Return [X, Y] of the center of cell containing provided text 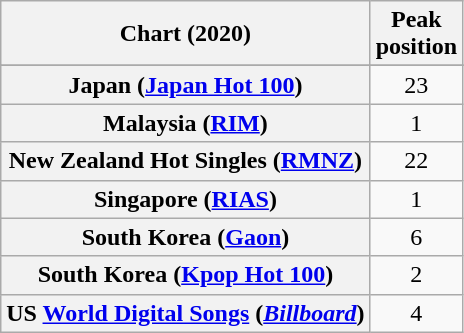
South Korea (Kpop Hot 100) [186, 275]
6 [416, 237]
South Korea (Gaon) [186, 237]
23 [416, 85]
Malaysia (RIM) [186, 123]
Japan (Japan Hot 100) [186, 85]
22 [416, 161]
2 [416, 275]
Singapore (RIAS) [186, 199]
New Zealand Hot Singles (RMNZ) [186, 161]
US World Digital Songs (Billboard) [186, 313]
Peakposition [416, 34]
Chart (2020) [186, 34]
4 [416, 313]
